Search for the cell housing the specified text and yield its [X, Y] center coordinate. 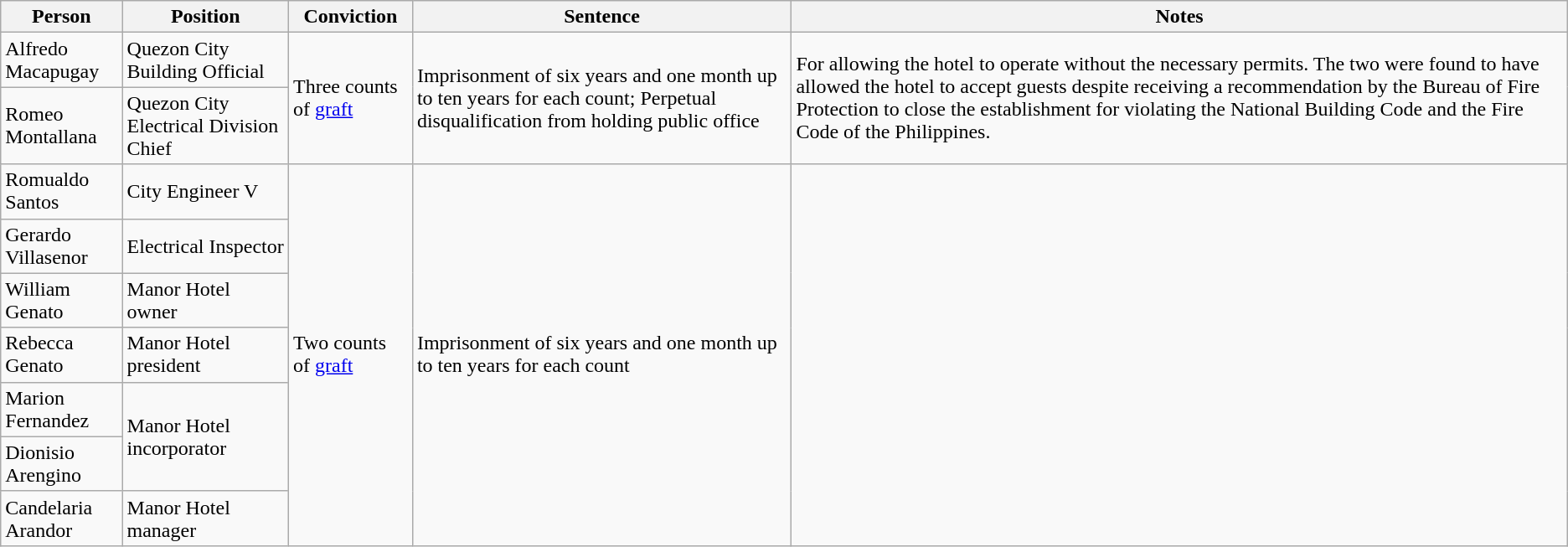
Romeo Montallana [62, 126]
Manor Hotel incorporator [205, 436]
Alfredo Macapugay [62, 60]
Person [62, 17]
Notes [1179, 17]
Quezon City Electrical Division Chief [205, 126]
Rebecca Genato [62, 355]
Electrical Inspector [205, 246]
Quezon City Building Official [205, 60]
Manor Hotel president [205, 355]
Romualdo Santos [62, 191]
William Genato [62, 300]
Sentence [601, 17]
Imprisonment of six years and one month up to ten years for each count; Perpetual disqualification from holding public office [601, 99]
Candelaria Arandor [62, 518]
City Engineer V [205, 191]
Three counts of graft [350, 99]
Two counts of graft [350, 355]
Gerardo Villasenor [62, 246]
Dionisio Arengino [62, 464]
Conviction [350, 17]
Manor Hotel owner [205, 300]
Marion Fernandez [62, 409]
Position [205, 17]
Manor Hotel manager [205, 518]
Imprisonment of six years and one month up to ten years for each count [601, 355]
